Find where the given text appears and provide that cell's center as [x, y] coordinate. 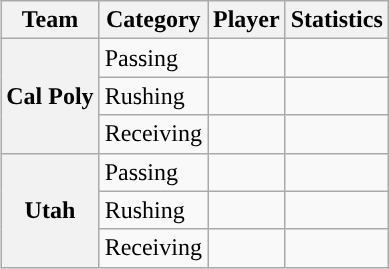
Category [153, 20]
Cal Poly [50, 96]
Statistics [336, 20]
Utah [50, 210]
Player [247, 20]
Team [50, 20]
